Locate the cell with the specified text and output its (x, y) center coordinate. 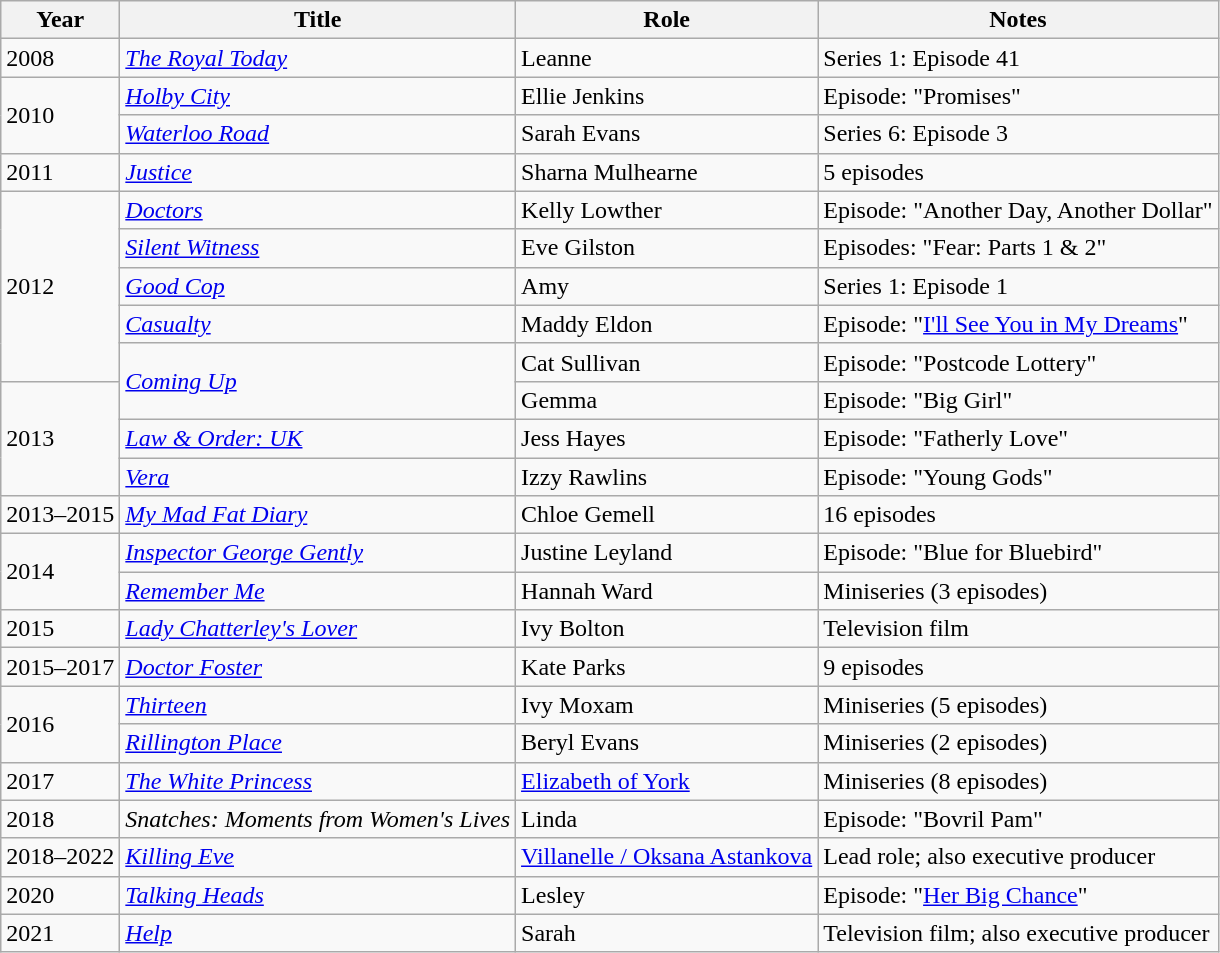
Year (60, 20)
Justice (318, 172)
2012 (60, 286)
Vera (318, 477)
Coming Up (318, 381)
Good Cop (318, 286)
Role (667, 20)
2015–2017 (60, 667)
My Mad Fat Diary (318, 515)
Beryl Evans (667, 743)
Gemma (667, 400)
2015 (60, 629)
2020 (60, 895)
The White Princess (318, 781)
Thirteen (318, 705)
Law & Order: UK (318, 438)
Miniseries (5 episodes) (1018, 705)
Series 6: Episode 3 (1018, 134)
2016 (60, 724)
Notes (1018, 20)
Kelly Lowther (667, 210)
Episode: "Bovril Pam" (1018, 819)
Ivy Moxam (667, 705)
Leanne (667, 58)
Snatches: Moments from Women's Lives (318, 819)
Miniseries (3 episodes) (1018, 591)
2021 (60, 933)
Cat Sullivan (667, 362)
Hannah Ward (667, 591)
2010 (60, 115)
Chloe Gemell (667, 515)
Casualty (318, 324)
Justine Leyland (667, 553)
Eve Gilston (667, 248)
Inspector George Gently (318, 553)
Doctors (318, 210)
Waterloo Road (318, 134)
Jess Hayes (667, 438)
Sarah Evans (667, 134)
Series 1: Episode 41 (1018, 58)
Maddy Eldon (667, 324)
Rillington Place (318, 743)
Lesley (667, 895)
Miniseries (8 episodes) (1018, 781)
Episode: "Her Big Chance" (1018, 895)
2018 (60, 819)
Remember Me (318, 591)
Episode: "Big Girl" (1018, 400)
Help (318, 933)
Episode: "Fatherly Love" (1018, 438)
5 episodes (1018, 172)
Episode: "Postcode Lottery" (1018, 362)
Villanelle / Oksana Astankova (667, 857)
Holby City (318, 96)
2013 (60, 438)
Amy (667, 286)
2018–2022 (60, 857)
Silent Witness (318, 248)
Title (318, 20)
Television film; also executive producer (1018, 933)
Episode: "Young Gods" (1018, 477)
Elizabeth of York (667, 781)
Kate Parks (667, 667)
Episode: "Another Day, Another Dollar" (1018, 210)
Izzy Rawlins (667, 477)
Television film (1018, 629)
2013–2015 (60, 515)
2011 (60, 172)
Episode: "Blue for Bluebird" (1018, 553)
Series 1: Episode 1 (1018, 286)
Episodes: "Fear: Parts 1 & 2" (1018, 248)
9 episodes (1018, 667)
Ivy Bolton (667, 629)
Killing Eve (318, 857)
Miniseries (2 episodes) (1018, 743)
Linda (667, 819)
Sarah (667, 933)
Episode: "I'll See You in My Dreams" (1018, 324)
Lead role; also executive producer (1018, 857)
Talking Heads (318, 895)
Sharna Mulhearne (667, 172)
Lady Chatterley's Lover (318, 629)
16 episodes (1018, 515)
Doctor Foster (318, 667)
The Royal Today (318, 58)
2008 (60, 58)
Episode: "Promises" (1018, 96)
2017 (60, 781)
Ellie Jenkins (667, 96)
2014 (60, 572)
